Capture the cell that displays the provided text and extract its (X, Y) central coordinate. 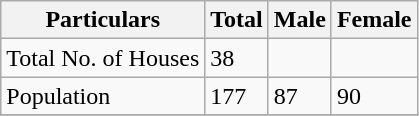
90 (374, 96)
Particulars (103, 20)
Male (300, 20)
Total (237, 20)
Female (374, 20)
87 (300, 96)
Total No. of Houses (103, 58)
Population (103, 96)
38 (237, 58)
177 (237, 96)
